Find where the given text appears and provide that cell's center as [x, y] coordinate. 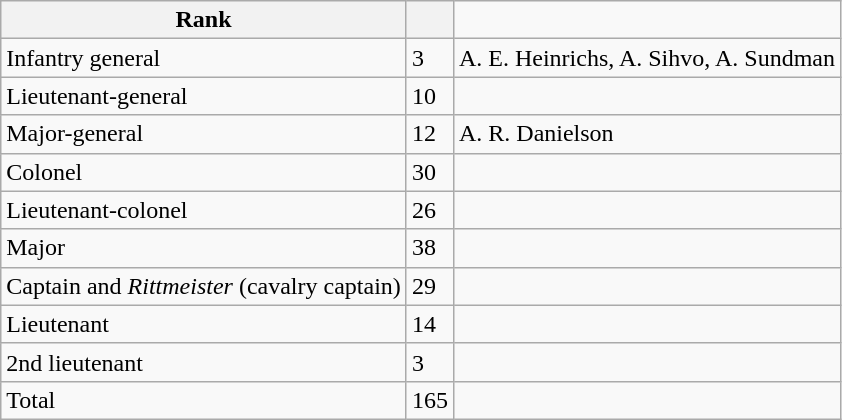
A. E. Heinrichs, A. Sihvo, A. Sundman [646, 58]
Infantry general [204, 58]
38 [430, 248]
29 [430, 286]
Rank [204, 20]
Lieutenant [204, 324]
26 [430, 210]
A. R. Danielson [646, 134]
Lieutenant-colonel [204, 210]
Major [204, 248]
Major-general [204, 134]
12 [430, 134]
Total [204, 400]
10 [430, 96]
2nd lieutenant [204, 362]
Captain and Rittmeister (cavalry captain) [204, 286]
Lieutenant-general [204, 96]
165 [430, 400]
Colonel [204, 172]
30 [430, 172]
14 [430, 324]
